Detect which cell encompasses the target text, then output its [x, y] center coordinate. 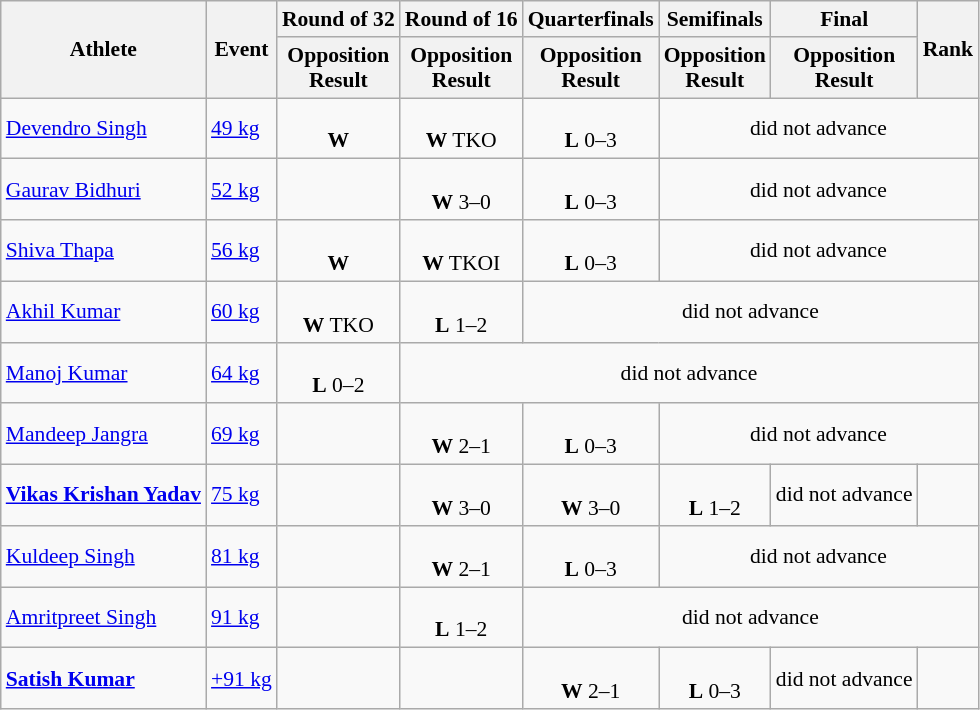
Round of 32 [338, 19]
Event [242, 50]
Rank [948, 50]
75 kg [242, 496]
64 kg [242, 372]
Manoj Kumar [104, 372]
W TKOI [462, 250]
Round of 16 [462, 19]
Gaurav Bidhuri [104, 190]
+91 kg [242, 678]
L 0–2 [338, 372]
Kuldeep Singh [104, 556]
56 kg [242, 250]
Mandeep Jangra [104, 434]
Vikas Krishan Yadav [104, 496]
Akhil Kumar [104, 312]
91 kg [242, 618]
Devendro Singh [104, 128]
Quarterfinals [591, 19]
Final [844, 19]
49 kg [242, 128]
60 kg [242, 312]
69 kg [242, 434]
81 kg [242, 556]
Shiva Thapa [104, 250]
Satish Kumar [104, 678]
Athlete [104, 50]
Semifinals [715, 19]
52 kg [242, 190]
Amritpreet Singh [104, 618]
